From the cell containing the given text, extract its center point as (X, Y) coordinate. 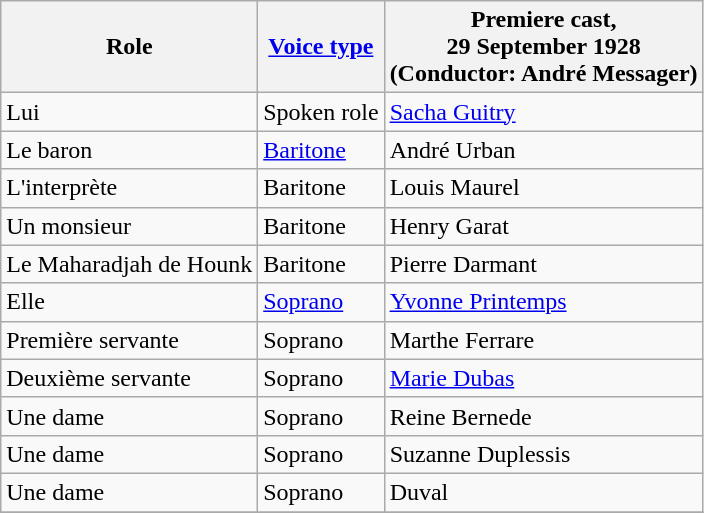
Voice type (321, 47)
Sacha Guitry (544, 112)
Marthe Ferrare (544, 340)
Duval (544, 492)
L'interprète (130, 188)
Deuxième servante (130, 378)
Role (130, 47)
Premiere cast,29 September 1928(Conductor: André Messager) (544, 47)
Henry Garat (544, 226)
Marie Dubas (544, 378)
Le Maharadjah de Hounk (130, 264)
Louis Maurel (544, 188)
Lui (130, 112)
Un monsieur (130, 226)
André Urban (544, 150)
Suzanne Duplessis (544, 454)
Première servante (130, 340)
Le baron (130, 150)
Elle (130, 302)
Pierre Darmant (544, 264)
Yvonne Printemps (544, 302)
Spoken role (321, 112)
Reine Bernede (544, 416)
